From the cell containing the given text, extract its center point as [x, y] coordinate. 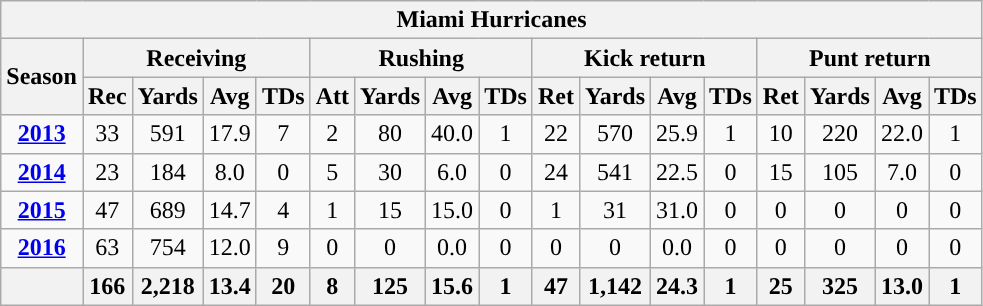
23 [107, 172]
17.9 [230, 134]
8.0 [230, 172]
8 [332, 286]
Receiving [196, 58]
Season [42, 77]
80 [390, 134]
40.0 [452, 134]
184 [168, 172]
125 [390, 286]
Rushing [421, 58]
2014 [42, 172]
22.5 [678, 172]
1,142 [614, 286]
541 [614, 172]
22 [556, 134]
7 [283, 134]
20 [283, 286]
22.0 [902, 134]
10 [780, 134]
24 [556, 172]
14.7 [230, 210]
63 [107, 248]
31 [614, 210]
6.0 [452, 172]
591 [168, 134]
25.9 [678, 134]
2,218 [168, 286]
325 [840, 286]
31.0 [678, 210]
4 [283, 210]
Miami Hurricanes [492, 20]
25 [780, 286]
2 [332, 134]
13.0 [902, 286]
105 [840, 172]
7.0 [902, 172]
2015 [42, 210]
754 [168, 248]
30 [390, 172]
15.6 [452, 286]
Att [332, 96]
Rec [107, 96]
Kick return [644, 58]
33 [107, 134]
5 [332, 172]
13.4 [230, 286]
2013 [42, 134]
Punt return [870, 58]
24.3 [678, 286]
9 [283, 248]
12.0 [230, 248]
689 [168, 210]
166 [107, 286]
15.0 [452, 210]
2016 [42, 248]
570 [614, 134]
220 [840, 134]
